For the text-containing cell, return its midpoint in [X, Y] coordinate format. 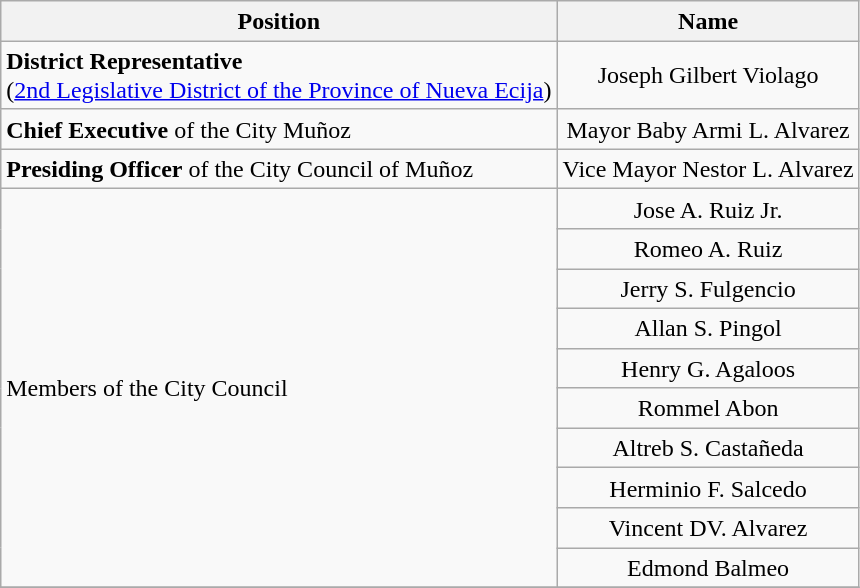
Presiding Officer of the City Council of Muñoz [279, 169]
Allan S. Pingol [708, 328]
Jerry S. Fulgencio [708, 289]
Vincent DV. Alvarez [708, 528]
Herminio F. Salcedo [708, 488]
Jose A. Ruiz Jr. [708, 209]
Romeo A. Ruiz [708, 249]
District Representative(2nd Legislative District of the Province of Nueva Ecija) [279, 76]
Position [279, 21]
Edmond Balmeo [708, 568]
Vice Mayor Nestor L. Alvarez [708, 169]
Chief Executive of the City Muñoz [279, 129]
Joseph Gilbert Violago [708, 76]
Name [708, 21]
Henry G. Agaloos [708, 368]
Altreb S. Castañeda [708, 448]
Mayor Baby Armi L. Alvarez [708, 129]
Members of the City Council [279, 388]
Rommel Abon [708, 408]
